Scan for the cell matching the given text and deliver its [x, y] coordinate at center. 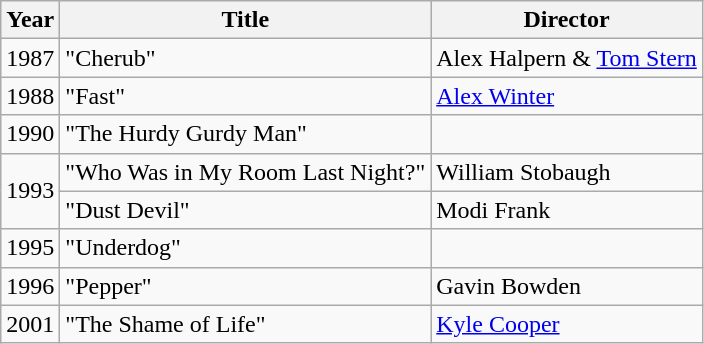
"The Shame of Life" [246, 324]
Modi Frank [567, 210]
Kyle Cooper [567, 324]
Year [30, 20]
1995 [30, 248]
Title [246, 20]
"Dust Devil" [246, 210]
Alex Winter [567, 96]
"Fast" [246, 96]
"The Hurdy Gurdy Man" [246, 134]
1990 [30, 134]
1996 [30, 286]
Director [567, 20]
1988 [30, 96]
"Who Was in My Room Last Night?" [246, 172]
Gavin Bowden [567, 286]
Alex Halpern & Tom Stern [567, 58]
"Pepper" [246, 286]
1993 [30, 191]
2001 [30, 324]
"Underdog" [246, 248]
William Stobaugh [567, 172]
1987 [30, 58]
"Cherub" [246, 58]
